Capture the cell that displays the provided text and extract its [x, y] central coordinate. 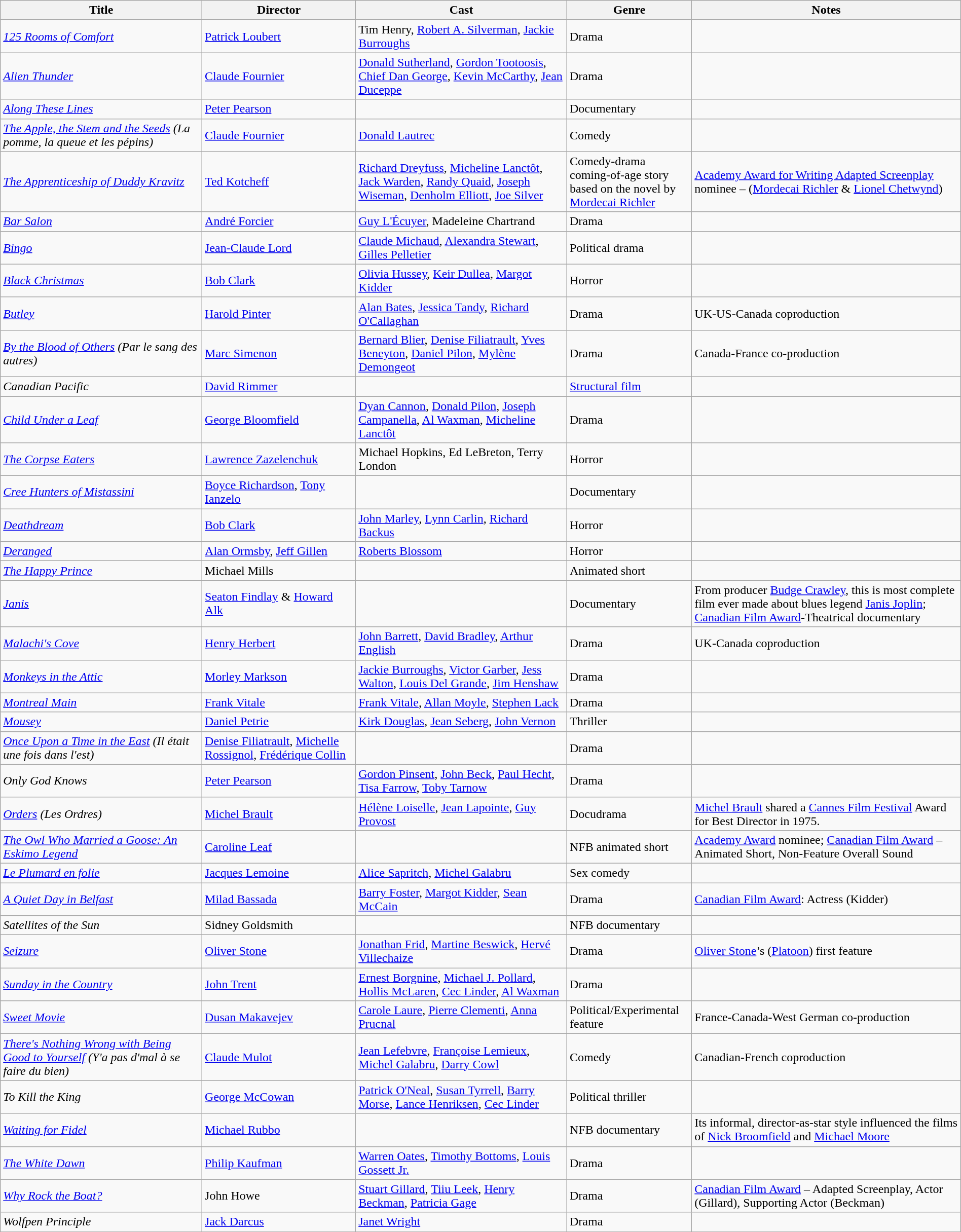
Marc Simenon [279, 353]
Gordon Pinsent, John Beck, Paul Hecht, Tisa Farrow, Toby Tarnow [461, 780]
Frank Vitale [279, 702]
Canada-France co-production [826, 353]
Academy Award nominee; Canadian Film Award – Animated Short, Non-Feature Overall Sound [826, 846]
Alan Ormsby, Jeff Gillen [279, 551]
Olivia Hussey, Keir Dullea, Margot Kidder [461, 281]
Carole Laure, Pierre Clementi, Anna Prucnal [461, 1018]
Tim Henry, Robert A. Silverman, Jackie Burroughs [461, 36]
Notes [826, 10]
Sunday in the Country [101, 984]
Guy L'Écuyer, Madeleine Chartrand [461, 221]
Alice Sapritch, Michel Galabru [461, 873]
Seizure [101, 952]
George Bloomfield [279, 420]
Its informal, director-as-star style influenced the films of Nick Broomfield and Michael Moore [826, 1130]
André Forcier [279, 221]
David Rimmer [279, 386]
Canadian Film Award – Adapted Screenplay, Actor (Gillard), Supporting Actor (Beckman) [826, 1196]
Donald Lautrec [461, 135]
Political thriller [629, 1097]
John Howe [279, 1196]
Comedy-drama coming-of-age story based on the novel by Mordecai Richler [629, 181]
Jonathan Frid, Martine Beswick, Hervé Villechaize [461, 952]
Jacques Lemoine [279, 873]
UK-US-Canada coproduction [826, 313]
Oliver Stone’s (Platoon) first feature [826, 952]
John Trent [279, 984]
Political/Experimental feature [629, 1018]
France-Canada-West German co-production [826, 1018]
Structural film [629, 386]
Black Christmas [101, 281]
By the Blood of Others (Par le sang des autres) [101, 353]
From producer Budge Crawley, this is most complete film ever made about blues legend Janis Joplin; Canadian Film Award-Theatrical documentary [826, 604]
Barry Foster, Margot Kidder, Sean McCain [461, 899]
John Barrett, David Bradley, Arthur English [461, 644]
The Owl Who Married a Goose: An Eskimo Legend [101, 846]
Genre [629, 10]
Butley [101, 313]
Canadian Pacific [101, 386]
Canadian Film Award: Actress (Kidder) [826, 899]
Why Rock the Boat? [101, 1196]
Monkeys in the Attic [101, 676]
Boyce Richardson, Tony Ianzelo [279, 493]
Title [101, 10]
Stuart Gillard, Tiiu Leek, Henry Beckman, Patricia Gage [461, 1196]
Daniel Petrie [279, 722]
Malachi's Cove [101, 644]
Richard Dreyfuss, Micheline Lanctôt, Jack Warden, Randy Quaid, Joseph Wiseman, Denholm Elliott, Joe Silver [461, 181]
Academy Award for Writing Adapted Screenplay nominee – (Mordecai Richler & Lionel Chetwynd) [826, 181]
Child Under a Leaf [101, 420]
Michel Brault shared a Cannes Film Festival Award for Best Director in 1975. [826, 814]
Jackie Burroughs, Victor Garber, Jess Walton, Louis Del Grande, Jim Henshaw [461, 676]
Warren Oates, Timothy Bottoms, Louis Gossett Jr. [461, 1163]
Michel Brault [279, 814]
The Corpse Eaters [101, 459]
Satellites of the Sun [101, 925]
Sex comedy [629, 873]
Bingo [101, 247]
Seaton Findlay & Howard Alk [279, 604]
Harold Pinter [279, 313]
Sweet Movie [101, 1018]
Mousey [101, 722]
Animated short [629, 571]
Deathdream [101, 525]
Once Upon a Time in the East (Il était une fois dans l'est) [101, 748]
Janis [101, 604]
The Apprenticeship of Duddy Kravitz [101, 181]
Janet Wright [461, 1222]
Jean Lefebvre, Françoise Lemieux, Michel Galabru, Darry Cowl [461, 1057]
Montreal Main [101, 702]
Docudrama [629, 814]
Cree Hunters of Mistassini [101, 493]
The Happy Prince [101, 571]
Michael Mills [279, 571]
Orders (Les Ordres) [101, 814]
Canadian-French coproduction [826, 1057]
Along These Lines [101, 109]
Henry Herbert [279, 644]
There's Nothing Wrong with Being Good to Yourself (Y'a pas d'mal à se faire du bien) [101, 1057]
Morley Markson [279, 676]
Thriller [629, 722]
Frank Vitale, Allan Moyle, Stephen Lack [461, 702]
Claude Mulot [279, 1057]
Director [279, 10]
Patrick Loubert [279, 36]
Hélène Loiselle, Jean Lapointe, Guy Provost [461, 814]
Bernard Blier, Denise Filiatrault, Yves Beneyton, Daniel Pilon, Mylène Demongeot [461, 353]
Wolfpen Principle [101, 1222]
Dusan Makavejev [279, 1018]
Jack Darcus [279, 1222]
To Kill the King [101, 1097]
Roberts Blossom [461, 551]
Caroline Leaf [279, 846]
Claude Michaud, Alexandra Stewart, Gilles Pelletier [461, 247]
Bar Salon [101, 221]
Political drama [629, 247]
UK-Canada coproduction [826, 644]
Le Plumard en folie [101, 873]
John Marley, Lynn Carlin, Richard Backus [461, 525]
Waiting for Fidel [101, 1130]
Ernest Borgnine, Michael J. Pollard, Hollis McLaren, Cec Linder, Al Waxman [461, 984]
Kirk Douglas, Jean Seberg, John Vernon [461, 722]
George McCowan [279, 1097]
Only God Knows [101, 780]
Deranged [101, 551]
A Quiet Day in Belfast [101, 899]
Dyan Cannon, Donald Pilon, Joseph Campanella, Al Waxman, Micheline Lanctôt [461, 420]
Jean-Claude Lord [279, 247]
NFB animated short [629, 846]
Oliver Stone [279, 952]
Cast [461, 10]
Donald Sutherland, Gordon Tootoosis, Chief Dan George, Kevin McCarthy, Jean Duceppe [461, 76]
Sidney Goldsmith [279, 925]
The Apple, the Stem and the Seeds (La pomme, la queue et les pépins) [101, 135]
Milad Bassada [279, 899]
125 Rooms of Comfort [101, 36]
The White Dawn [101, 1163]
Michael Hopkins, Ed LeBreton, Terry London [461, 459]
Michael Rubbo [279, 1130]
Lawrence Zazelenchuk [279, 459]
Alien Thunder [101, 76]
Denise Filiatrault, Michelle Rossignol, Frédérique Collin [279, 748]
Philip Kaufman [279, 1163]
Alan Bates, Jessica Tandy, Richard O'Callaghan [461, 313]
Ted Kotcheff [279, 181]
Patrick O'Neal, Susan Tyrrell, Barry Morse, Lance Henriksen, Cec Linder [461, 1097]
